Identify which cell holds the provided text, then report its (X, Y) central coordinate. 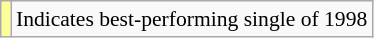
Indicates best-performing single of 1998 (192, 19)
